Find where the given text appears and provide that cell's center as (X, Y) coordinate. 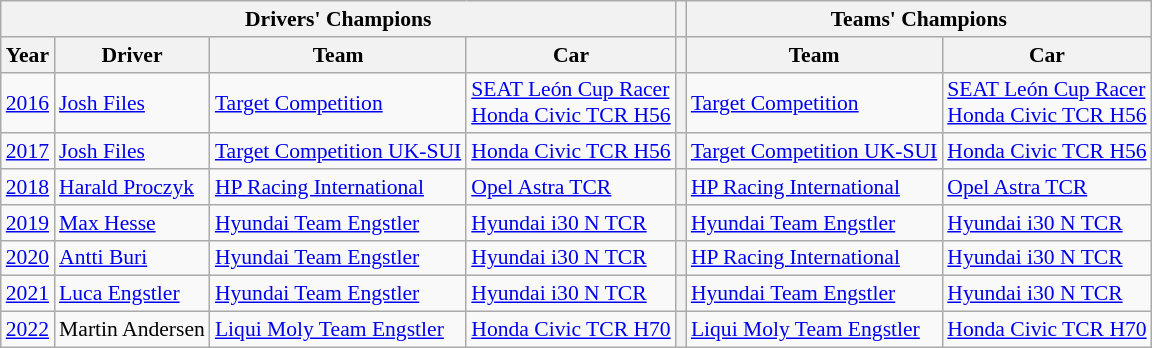
2018 (28, 187)
Martin Andersen (132, 330)
2022 (28, 330)
Year (28, 55)
Teams' Champions (919, 19)
Drivers' Champions (338, 19)
Max Hesse (132, 223)
Antti Buri (132, 258)
Driver (132, 55)
2021 (28, 294)
2016 (28, 102)
2019 (28, 223)
2020 (28, 258)
Harald Proczyk (132, 187)
Luca Engstler (132, 294)
2017 (28, 152)
